Identify which cell holds the provided text, then report its [x, y] central coordinate. 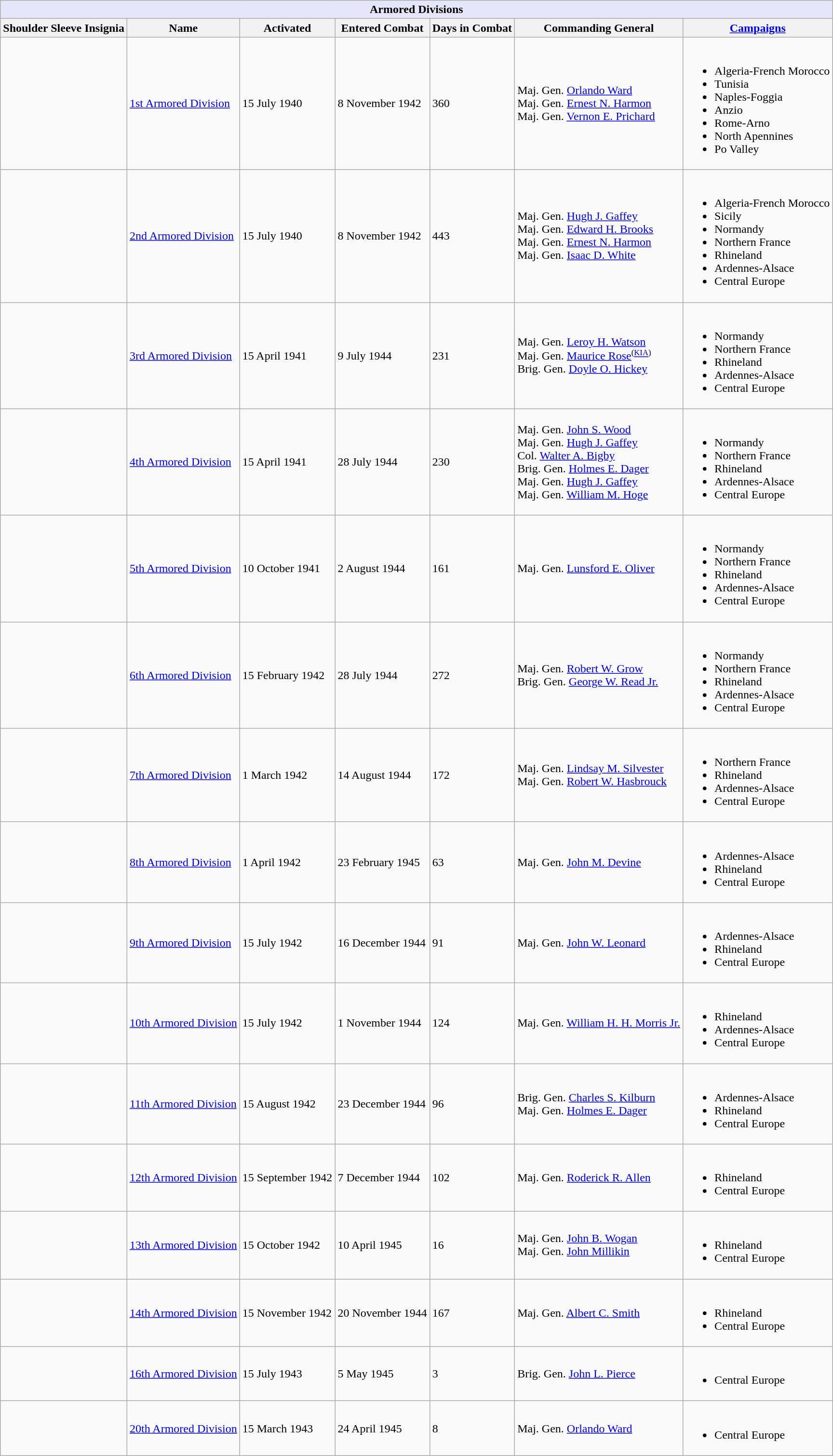
Algeria-French MoroccoTunisiaNaples-FoggiaAnzioRome-ArnoNorth ApenninesPo Valley [758, 103]
Days in Combat [472, 28]
161 [472, 569]
Maj. Gen. John M. Devine [599, 862]
4th Armored Division [183, 462]
Northern FranceRhinelandArdennes-AlsaceCentral Europe [758, 775]
231 [472, 356]
Shoulder Sleeve Insignia [64, 28]
2 August 1944 [382, 569]
24 April 1945 [382, 1429]
443 [472, 236]
1st Armored Division [183, 103]
23 December 1944 [382, 1104]
8 [472, 1429]
1 November 1944 [382, 1023]
63 [472, 862]
Name [183, 28]
Maj. Gen. William H. H. Morris Jr. [599, 1023]
15 February 1942 [287, 675]
6th Armored Division [183, 675]
Maj. Gen. Orlando Ward [599, 1429]
172 [472, 775]
91 [472, 943]
14th Armored Division [183, 1313]
16 [472, 1245]
3 [472, 1374]
Maj. Gen. Robert W. GrowBrig. Gen. George W. Read Jr. [599, 675]
8th Armored Division [183, 862]
Maj. Gen. Lunsford E. Oliver [599, 569]
13th Armored Division [183, 1245]
RhinelandArdennes-AlsaceCentral Europe [758, 1023]
15 October 1942 [287, 1245]
Maj. Gen. Roderick R. Allen [599, 1178]
16th Armored Division [183, 1374]
124 [472, 1023]
272 [472, 675]
Algeria-French MoroccoSicilyNormandyNorthern FranceRhinelandArdennes-AlsaceCentral Europe [758, 236]
230 [472, 462]
15 November 1942 [287, 1313]
Commanding General [599, 28]
5 May 1945 [382, 1374]
15 July 1943 [287, 1374]
10th Armored Division [183, 1023]
7 December 1944 [382, 1178]
10 April 1945 [382, 1245]
360 [472, 103]
20th Armored Division [183, 1429]
Maj. Gen. Orlando WardMaj. Gen. Ernest N. HarmonMaj. Gen. Vernon E. Prichard [599, 103]
16 December 1944 [382, 943]
9 July 1944 [382, 356]
Maj. Gen. Hugh J. GaffeyMaj. Gen. Edward H. BrooksMaj. Gen. Ernest N. HarmonMaj. Gen. Isaac D. White [599, 236]
Maj. Gen. Albert C. Smith [599, 1313]
Maj. Gen. John B. WoganMaj. Gen. John Millikin [599, 1245]
11th Armored Division [183, 1104]
Activated [287, 28]
167 [472, 1313]
1 April 1942 [287, 862]
Maj. Gen. Leroy H. WatsonMaj. Gen. Maurice Rose(KIA)Brig. Gen. Doyle O. Hickey [599, 356]
15 March 1943 [287, 1429]
15 August 1942 [287, 1104]
5th Armored Division [183, 569]
10 October 1941 [287, 569]
Armored Divisions [416, 10]
Brig. Gen. Charles S. KilburnMaj. Gen. Holmes E. Dager [599, 1104]
15 September 1942 [287, 1178]
Brig. Gen. John L. Pierce [599, 1374]
96 [472, 1104]
Maj. Gen. John S. WoodMaj. Gen. Hugh J. GaffeyCol. Walter A. BigbyBrig. Gen. Holmes E. DagerMaj. Gen. Hugh J. GaffeyMaj. Gen. William M. Hoge [599, 462]
Maj. Gen. John W. Leonard [599, 943]
Maj. Gen. Lindsay M. SilvesterMaj. Gen. Robert W. Hasbrouck [599, 775]
14 August 1944 [382, 775]
12th Armored Division [183, 1178]
Entered Combat [382, 28]
7th Armored Division [183, 775]
2nd Armored Division [183, 236]
20 November 1944 [382, 1313]
1 March 1942 [287, 775]
102 [472, 1178]
Campaigns [758, 28]
23 February 1945 [382, 862]
9th Armored Division [183, 943]
3rd Armored Division [183, 356]
